Pinpoint the cell where the given text exists, returning its (X, Y) midpoint coordinate. 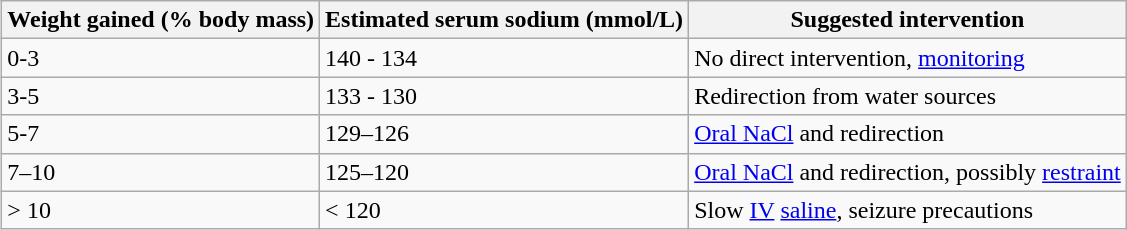
3-5 (161, 96)
< 120 (504, 210)
Oral NaCl and redirection (908, 134)
7–10 (161, 172)
5-7 (161, 134)
133 - 130 (504, 96)
125–120 (504, 172)
0-3 (161, 58)
Weight gained (% body mass) (161, 20)
No direct intervention, monitoring (908, 58)
Oral NaCl and redirection, possibly restraint (908, 172)
129–126 (504, 134)
Slow IV saline, seizure precautions (908, 210)
Redirection from water sources (908, 96)
> 10 (161, 210)
140 - 134 (504, 58)
Estimated serum sodium (mmol/L) (504, 20)
Suggested intervention (908, 20)
